Search for the cell housing the specified text and yield its [x, y] center coordinate. 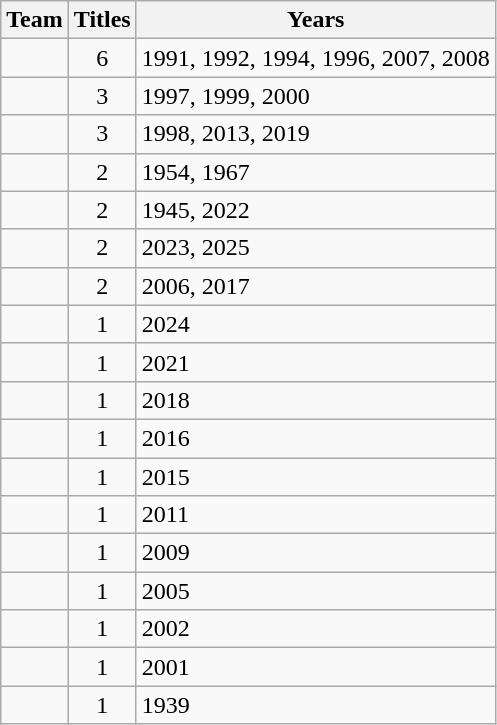
2009 [316, 553]
2016 [316, 438]
2011 [316, 515]
2021 [316, 362]
1991, 1992, 1994, 1996, 2007, 2008 [316, 58]
2024 [316, 324]
Team [35, 20]
2005 [316, 591]
6 [102, 58]
2023, 2025 [316, 248]
Titles [102, 20]
1939 [316, 705]
1998, 2013, 2019 [316, 134]
2001 [316, 667]
Years [316, 20]
1945, 2022 [316, 210]
2018 [316, 400]
1997, 1999, 2000 [316, 96]
2002 [316, 629]
1954, 1967 [316, 172]
2006, 2017 [316, 286]
2015 [316, 477]
